Return [x, y] of the center of cell containing provided text 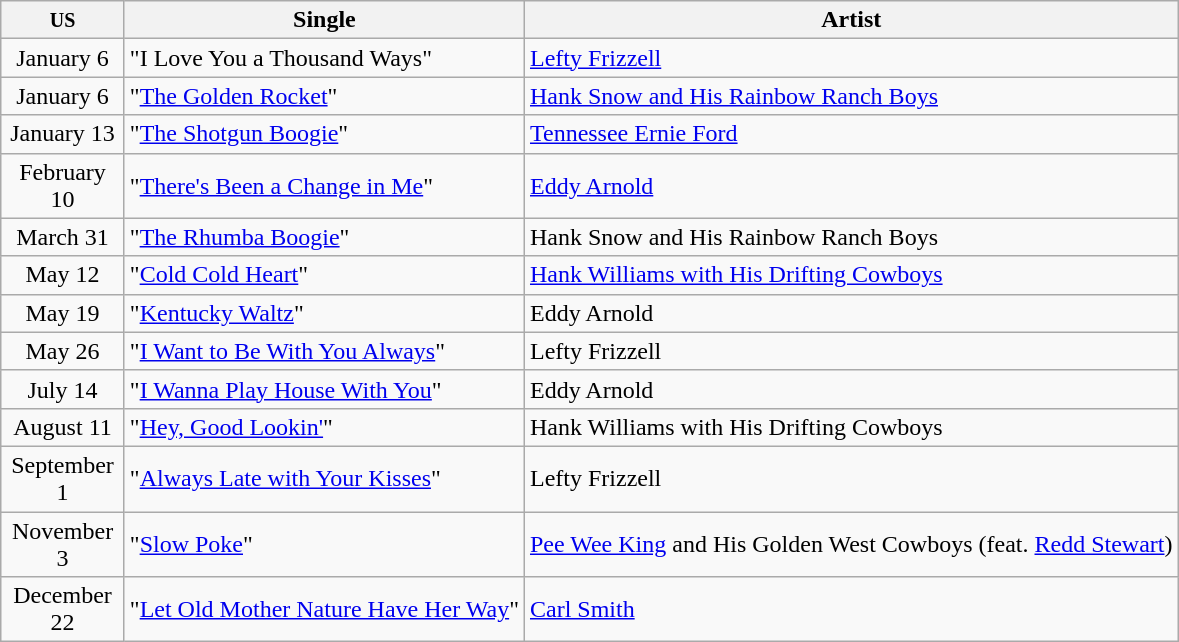
"I Wanna Play House With You" [324, 389]
February 10 [63, 186]
Single [324, 20]
"Cold Cold Heart" [324, 275]
"Slow Poke" [324, 544]
"I Love You a Thousand Ways" [324, 58]
May 19 [63, 313]
"The Shotgun Boogie" [324, 134]
US [63, 20]
Artist [851, 20]
"The Rhumba Boogie" [324, 237]
August 11 [63, 427]
"Hey, Good Lookin'" [324, 427]
"The Golden Rocket" [324, 96]
January 13 [63, 134]
"Kentucky Waltz" [324, 313]
September 1 [63, 478]
"There's Been a Change in Me" [324, 186]
"Let Old Mother Nature Have Her Way" [324, 610]
May 26 [63, 351]
May 12 [63, 275]
November 3 [63, 544]
Tennessee Ernie Ford [851, 134]
Pee Wee King and His Golden West Cowboys (feat. Redd Stewart) [851, 544]
December 22 [63, 610]
Carl Smith [851, 610]
"I Want to Be With You Always" [324, 351]
March 31 [63, 237]
"Always Late with Your Kisses" [324, 478]
July 14 [63, 389]
